Extract the (x, y) coordinate from the center of the cell holding the provided text.  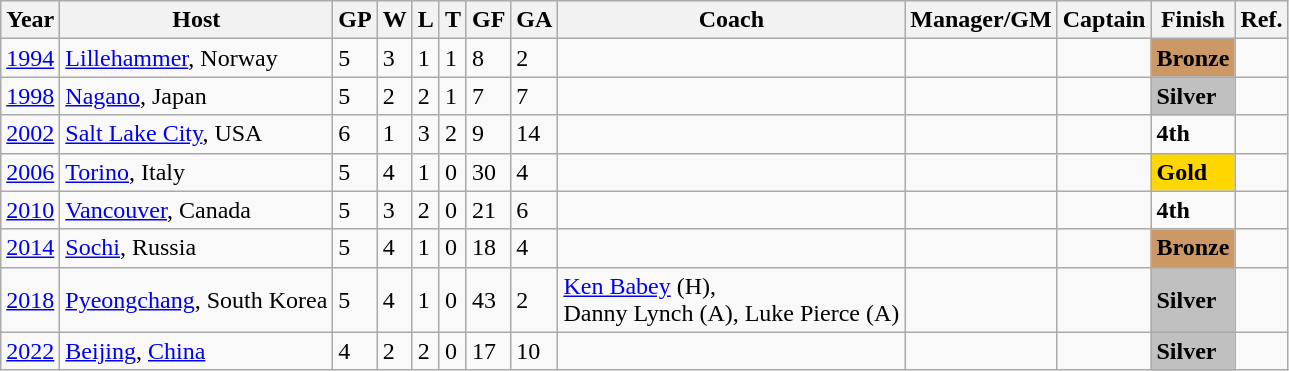
Salt Lake City, USA (196, 134)
1998 (30, 96)
GF (488, 20)
Ref. (1262, 20)
17 (488, 351)
Vancouver, Canada (196, 210)
L (426, 20)
Beijing, China (196, 351)
2002 (30, 134)
W (394, 20)
2014 (30, 248)
Year (30, 20)
Finish (1193, 20)
Ken Babey (H), Danny Lynch (A), Luke Pierce (A) (732, 300)
9 (488, 134)
43 (488, 300)
2018 (30, 300)
1994 (30, 58)
14 (534, 134)
Sochi, Russia (196, 248)
2022 (30, 351)
30 (488, 172)
Coach (732, 20)
Lillehammer, Norway (196, 58)
21 (488, 210)
2006 (30, 172)
Host (196, 20)
18 (488, 248)
Pyeongchang, South Korea (196, 300)
8 (488, 58)
Manager/GM (981, 20)
Captain (1104, 20)
GP (355, 20)
Gold (1193, 172)
Torino, Italy (196, 172)
10 (534, 351)
GA (534, 20)
Nagano, Japan (196, 96)
T (452, 20)
2010 (30, 210)
